Output the (x, y) coordinate of the center of the cell containing the given text.  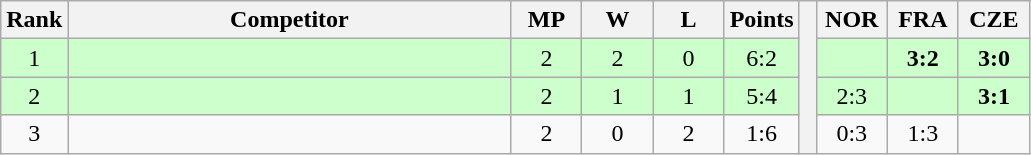
FRA (922, 20)
Rank (34, 20)
3:1 (994, 96)
1:6 (762, 134)
0:3 (852, 134)
2:3 (852, 96)
3:0 (994, 58)
Points (762, 20)
W (618, 20)
L (688, 20)
CZE (994, 20)
3 (34, 134)
6:2 (762, 58)
3:2 (922, 58)
Competitor (290, 20)
5:4 (762, 96)
1:3 (922, 134)
MP (546, 20)
NOR (852, 20)
